Detect which cell encompasses the target text, then output its (x, y) center coordinate. 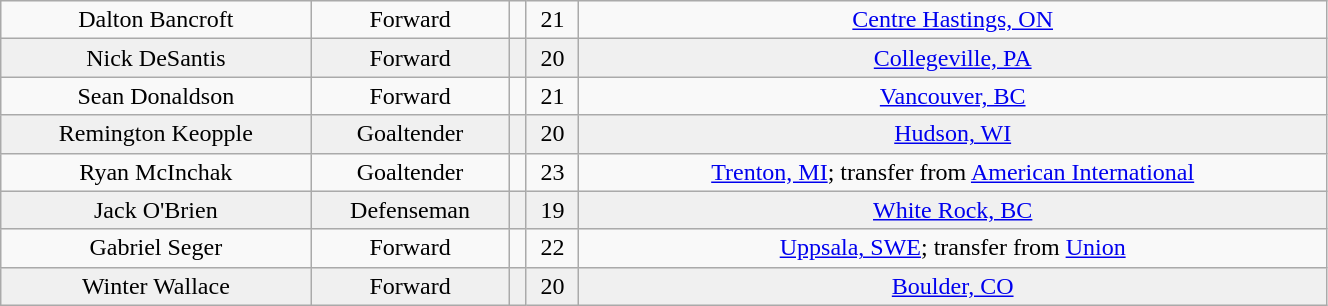
Defenseman (410, 210)
19 (552, 210)
Sean Donaldson (156, 96)
Dalton Bancroft (156, 20)
Uppsala, SWE; transfer from Union (953, 248)
Hudson, WI (953, 134)
Ryan McInchak (156, 172)
Collegeville, PA (953, 58)
Vancouver, BC (953, 96)
Boulder, CO (953, 286)
Remington Keopple (156, 134)
Trenton, MI; transfer from American International (953, 172)
23 (552, 172)
Winter Wallace (156, 286)
Jack O'Brien (156, 210)
Nick DeSantis (156, 58)
22 (552, 248)
White Rock, BC (953, 210)
Centre Hastings, ON (953, 20)
Gabriel Seger (156, 248)
